Locate the cell with the specified text and output its (x, y) center coordinate. 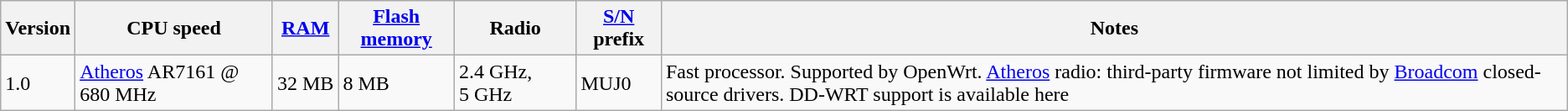
Version (39, 29)
1.0 (39, 82)
2.4 GHz, 5 GHz (515, 82)
RAM (305, 29)
Notes (1114, 29)
MUJ0 (618, 82)
Radio (515, 29)
Atheros AR7161 @ 680 MHz (174, 82)
CPU speed (174, 29)
8 MB (397, 82)
32 MB (305, 82)
Flash memory (397, 29)
S/N prefix (618, 29)
